Identify which cell holds the provided text, then report its [x, y] central coordinate. 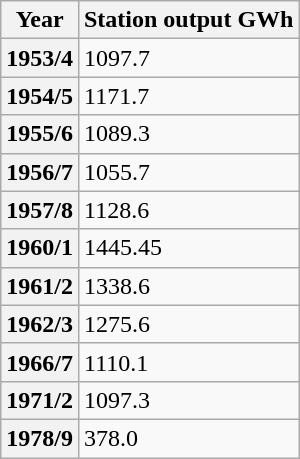
1961/2 [40, 286]
1953/4 [40, 58]
1097.3 [188, 400]
1957/8 [40, 210]
1954/5 [40, 96]
1089.3 [188, 134]
1128.6 [188, 210]
1956/7 [40, 172]
1445.45 [188, 248]
1971/2 [40, 400]
378.0 [188, 438]
1960/1 [40, 248]
1338.6 [188, 286]
1966/7 [40, 362]
Year [40, 20]
1275.6 [188, 324]
1962/3 [40, 324]
1110.1 [188, 362]
Station output GWh [188, 20]
1055.7 [188, 172]
1955/6 [40, 134]
1978/9 [40, 438]
1171.7 [188, 96]
1097.7 [188, 58]
